Pinpoint the cell where the given text exists, returning its (x, y) midpoint coordinate. 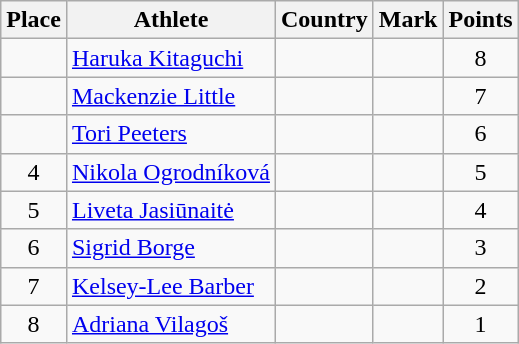
Adriana Vilagoš (170, 324)
Tori Peeters (170, 134)
1 (480, 324)
Athlete (170, 20)
Haruka Kitaguchi (170, 58)
Mackenzie Little (170, 96)
2 (480, 286)
Kelsey-Lee Barber (170, 286)
Points (480, 20)
Country (324, 20)
Liveta Jasiūnaitė (170, 210)
3 (480, 248)
Place (34, 20)
Nikola Ogrodníková (170, 172)
Mark (408, 20)
Sigrid Borge (170, 248)
